Capture the cell that displays the provided text and extract its [x, y] central coordinate. 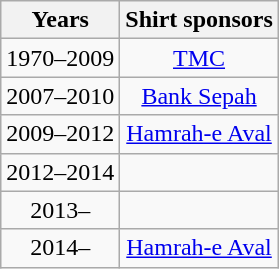
Bank Sepah [199, 96]
2009–2012 [60, 134]
2007–2010 [60, 96]
TMC [199, 58]
2014– [60, 248]
2013– [60, 210]
Shirt sponsors [199, 20]
2012–2014 [60, 172]
Years [60, 20]
1970–2009 [60, 58]
